Search for the cell housing the specified text and yield its (X, Y) center coordinate. 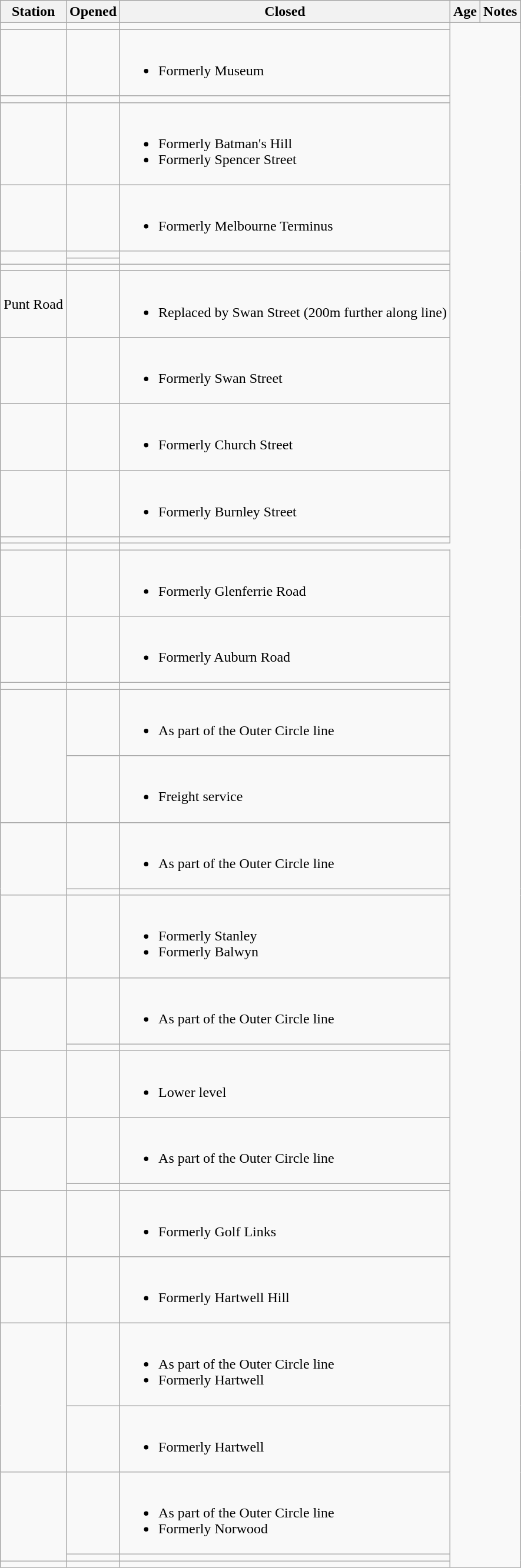
As part of the Outer Circle lineFormerly Norwood (285, 1513)
Formerly Batman's HillFormerly Spencer Street (285, 144)
Replaced by Swan Street (200m further along line) (285, 303)
Formerly Melbourne Terminus (285, 218)
Station (34, 12)
Age (465, 12)
Formerly Golf Links (285, 1223)
Formerly Auburn Road (285, 649)
Notes (500, 12)
Formerly Glenferrie Road (285, 583)
Freight service (285, 789)
Formerly Swan Street (285, 371)
Closed (285, 12)
Formerly Hartwell Hill (285, 1290)
Formerly Burnley Street (285, 503)
Punt Road (34, 303)
Opened (93, 12)
Formerly Hartwell (285, 1439)
Lower level (285, 1083)
As part of the Outer Circle lineFormerly Hartwell (285, 1365)
Formerly StanleyFormerly Balwyn (285, 936)
Formerly Church Street (285, 436)
Formerly Museum (285, 62)
